Locate the cell with the specified text and output its [X, Y] center coordinate. 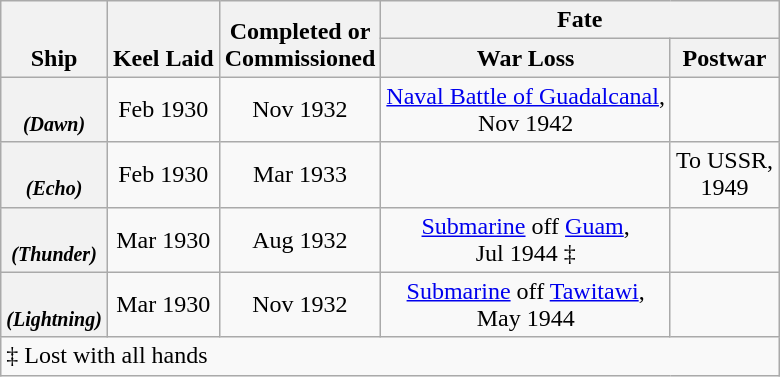
War Loss [526, 58]
Fate [580, 20]
(Thunder) [54, 240]
Ship [54, 39]
Completed orCommissioned [300, 39]
Aug 1932 [300, 240]
Postwar [724, 58]
Mar 1933 [300, 174]
(Dawn) [54, 110]
(Echo) [54, 174]
Submarine off Tawitawi,May 1944 [526, 304]
To USSR,1949 [724, 174]
Keel Laid [163, 39]
Naval Battle of Guadalcanal,Nov 1942 [526, 110]
(Lightning) [54, 304]
Submarine off Guam,Jul 1944 ‡ [526, 240]
‡ Lost with all hands [390, 356]
